Extract the (x, y) coordinate from the center of the cell holding the provided text.  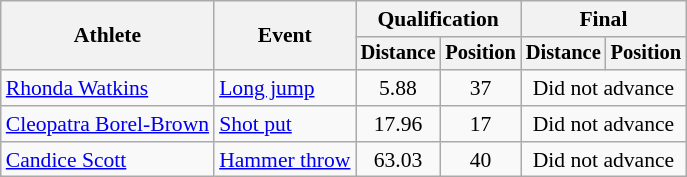
17.96 (398, 124)
Long jump (284, 88)
Athlete (108, 36)
Cleopatra Borel-Brown (108, 124)
Rhonda Watkins (108, 88)
37 (480, 88)
17 (480, 124)
Qualification (438, 19)
Shot put (284, 124)
5.88 (398, 88)
Final (604, 19)
Event (284, 36)
